Capture the cell that displays the provided text and extract its (x, y) central coordinate. 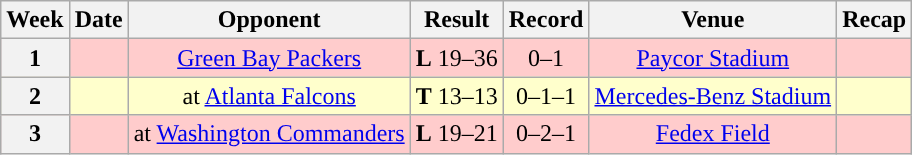
2 (35, 96)
Venue (713, 20)
T 13–13 (456, 96)
L 19–21 (456, 134)
3 (35, 134)
Paycor Stadium (713, 58)
Record (546, 20)
Week (35, 20)
Recap (874, 20)
at Atlanta Falcons (269, 96)
Result (456, 20)
at Washington Commanders (269, 134)
L 19–36 (456, 58)
1 (35, 58)
Opponent (269, 20)
0–1–1 (546, 96)
Green Bay Packers (269, 58)
Date (98, 20)
Fedex Field (713, 134)
0–1 (546, 58)
Mercedes-Benz Stadium (713, 96)
0–2–1 (546, 134)
